Provide the (X, Y) coordinate of the cell's center where the given text is located.  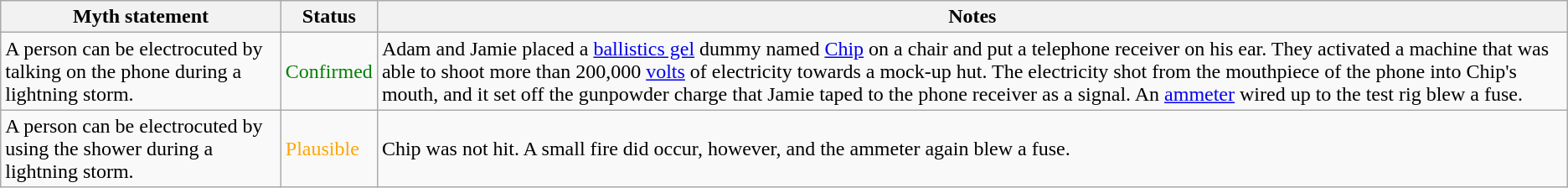
Chip was not hit. A small fire did occur, however, and the ammeter again blew a fuse. (972, 149)
Notes (972, 17)
Plausible (328, 149)
Status (328, 17)
A person can be electrocuted by talking on the phone during a lightning storm. (141, 71)
A person can be electrocuted by using the shower during a lightning storm. (141, 149)
Myth statement (141, 17)
Confirmed (328, 71)
